Identify which cell holds the provided text, then report its (x, y) central coordinate. 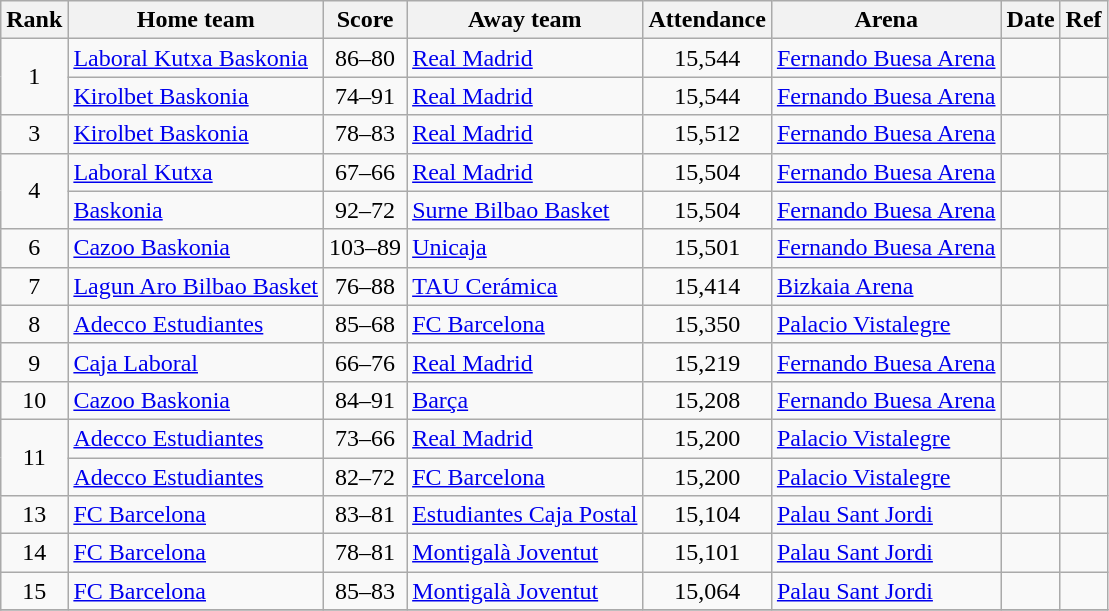
78–81 (366, 553)
3 (34, 134)
82–72 (366, 477)
74–91 (366, 96)
9 (34, 362)
Estudiantes Caja Postal (525, 515)
15,208 (707, 400)
15,101 (707, 553)
Surne Bilbao Basket (525, 210)
103–89 (366, 248)
Attendance (707, 20)
15,064 (707, 591)
15,414 (707, 286)
Score (366, 20)
14 (34, 553)
Lagun Aro Bilbao Basket (196, 286)
Caja Laboral (196, 362)
15,350 (707, 324)
8 (34, 324)
11 (34, 457)
Rank (34, 20)
TAU Cerámica (525, 286)
15,104 (707, 515)
Arena (886, 20)
67–66 (366, 172)
85–83 (366, 591)
10 (34, 400)
84–91 (366, 400)
Laboral Kutxa Baskonia (196, 58)
73–66 (366, 438)
Home team (196, 20)
15,512 (707, 134)
15,219 (707, 362)
15 (34, 591)
1 (34, 77)
Barça (525, 400)
Bizkaia Arena (886, 286)
Date (1030, 20)
Unicaja (525, 248)
6 (34, 248)
92–72 (366, 210)
85–68 (366, 324)
Laboral Kutxa (196, 172)
15,501 (707, 248)
Away team (525, 20)
83–81 (366, 515)
66–76 (366, 362)
Baskonia (196, 210)
86–80 (366, 58)
Ref (1084, 20)
78–83 (366, 134)
76–88 (366, 286)
4 (34, 191)
13 (34, 515)
7 (34, 286)
